Provide the [X, Y] coordinate of the cell's center where the given text is located.  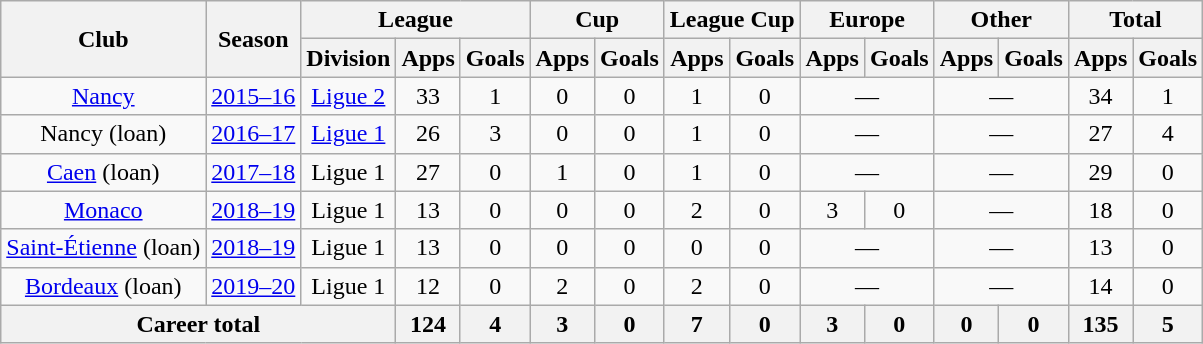
Other [1001, 20]
Saint-Étienne (loan) [104, 248]
League Cup [732, 20]
Cup [597, 20]
Ligue 2 [348, 96]
League [416, 20]
135 [1100, 324]
14 [1100, 286]
Total [1135, 20]
Europe [867, 20]
26 [428, 134]
Club [104, 39]
12 [428, 286]
2016–17 [254, 134]
33 [428, 96]
Nancy [104, 96]
18 [1100, 210]
Division [348, 58]
Caen (loan) [104, 172]
Career total [198, 324]
34 [1100, 96]
2019–20 [254, 286]
Bordeaux (loan) [104, 286]
5 [1168, 324]
2017–18 [254, 172]
124 [428, 324]
29 [1100, 172]
Season [254, 39]
7 [696, 324]
2015–16 [254, 96]
Monaco [104, 210]
Nancy (loan) [104, 134]
